Provide the [X, Y] coordinate of the cell's center where the given text is located.  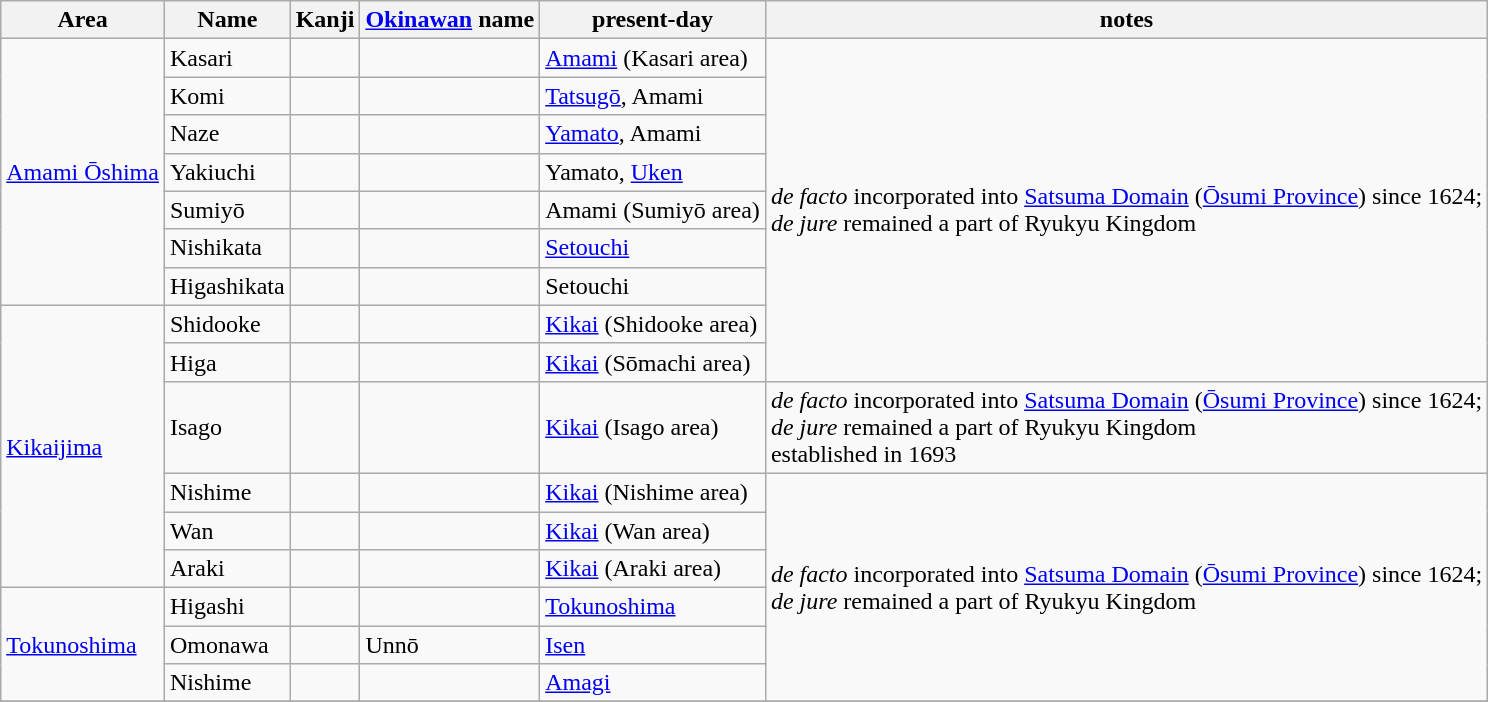
Yakiuchi [227, 172]
Amami (Sumiyō area) [653, 210]
Kikaijima [83, 446]
Kikai (Araki area) [653, 569]
Higashikata [227, 286]
Amagi [653, 683]
Kikai (Sōmachi area) [653, 362]
Nishikata [227, 248]
Unnō [450, 645]
Amami (Kasari area) [653, 58]
Kikai (Wan area) [653, 531]
Isago [227, 427]
present-day [653, 20]
Kikai (Shidooke area) [653, 324]
Area [83, 20]
Araki [227, 569]
de facto incorporated into Satsuma Domain (Ōsumi Province) since 1624;de jure remained a part of Ryukyu Kingdom established in 1693 [1126, 427]
Shidooke [227, 324]
Okinawan name [450, 20]
Kikai (Isago area) [653, 427]
Tatsugō, Amami [653, 96]
notes [1126, 20]
Kanji [325, 20]
Sumiyō [227, 210]
Kikai (Nishime area) [653, 492]
Komi [227, 96]
Yamato, Amami [653, 134]
Name [227, 20]
Amami Ōshima [83, 172]
Yamato, Uken [653, 172]
Higashi [227, 607]
Naze [227, 134]
Omonawa [227, 645]
Isen [653, 645]
Kasari [227, 58]
Wan [227, 531]
Higa [227, 362]
